Identify which cell holds the provided text, then report its [X, Y] central coordinate. 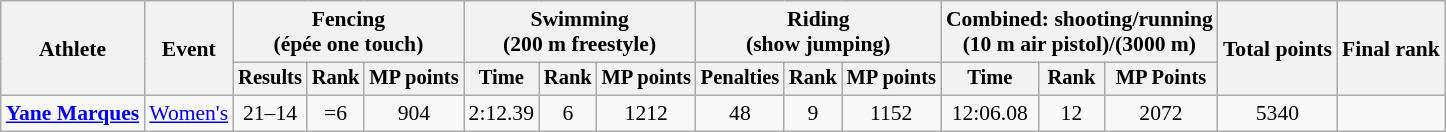
Swimming(200 m freestyle) [580, 32]
Combined: shooting/running(10 m air pistol)/(3000 m) [1080, 32]
2:12.39 [502, 114]
2072 [1161, 114]
6 [568, 114]
48 [740, 114]
MP Points [1161, 79]
1212 [646, 114]
Event [188, 48]
Riding(show jumping) [818, 32]
=6 [336, 114]
9 [813, 114]
Final rank [1391, 48]
Women's [188, 114]
21–14 [270, 114]
12 [1072, 114]
12:06.08 [990, 114]
1152 [892, 114]
Total points [1278, 48]
Fencing(épée one touch) [348, 32]
Penalties [740, 79]
Yane Marques [72, 114]
Athlete [72, 48]
904 [414, 114]
Results [270, 79]
5340 [1278, 114]
